Return [X, Y] of the center of cell containing provided text 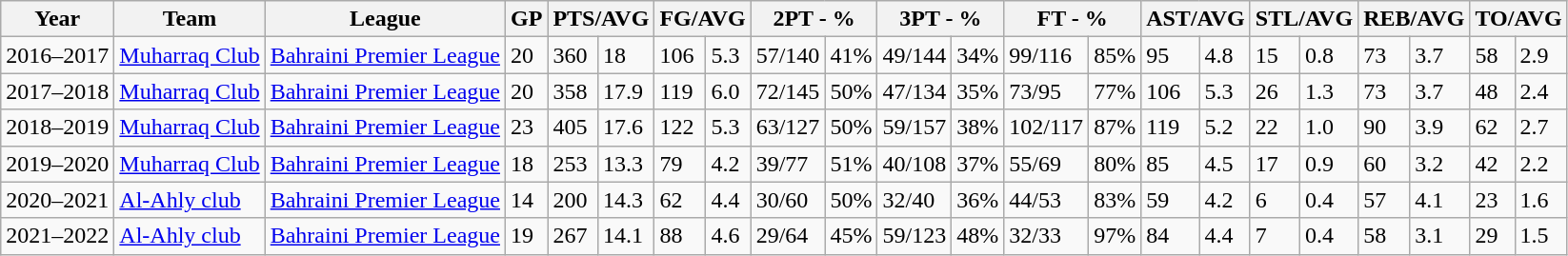
6 [1275, 200]
360 [573, 55]
48 [1492, 91]
80% [1115, 164]
358 [573, 91]
72/145 [788, 91]
84 [1170, 236]
253 [573, 164]
STL/AVG [1303, 19]
2018–2019 [57, 128]
League [385, 19]
17.6 [625, 128]
3PT - % [941, 19]
267 [573, 236]
41% [852, 55]
4.8 [1225, 55]
FT - % [1073, 19]
57 [1384, 200]
45% [852, 236]
Team [190, 19]
30/60 [788, 200]
39/77 [788, 164]
1.6 [1541, 200]
4.6 [728, 236]
73/95 [1046, 91]
122 [680, 128]
59 [1170, 200]
99/116 [1046, 55]
1.0 [1330, 128]
0.9 [1330, 164]
3.2 [1440, 164]
14.1 [625, 236]
35% [977, 91]
REB/AVG [1414, 19]
0.8 [1330, 55]
4.1 [1440, 200]
2.2 [1541, 164]
44/53 [1046, 200]
13.3 [625, 164]
60 [1384, 164]
2.7 [1541, 128]
Year [57, 19]
42 [1492, 164]
34% [977, 55]
2016–2017 [57, 55]
2020–2021 [57, 200]
48% [977, 236]
97% [1115, 236]
63/127 [788, 128]
29 [1492, 236]
77% [1115, 91]
AST/AVG [1196, 19]
26 [1275, 91]
59/157 [915, 128]
40/108 [915, 164]
83% [1115, 200]
47/134 [915, 91]
32/40 [915, 200]
14.3 [625, 200]
7 [1275, 236]
17.9 [625, 91]
49/144 [915, 55]
PTS/AVG [601, 19]
5.2 [1225, 128]
22 [1275, 128]
38% [977, 128]
1.5 [1541, 236]
85% [1115, 55]
85 [1170, 164]
2.4 [1541, 91]
2.9 [1541, 55]
15 [1275, 55]
17 [1275, 164]
3.9 [1440, 128]
3.1 [1440, 236]
2PT - % [814, 19]
88 [680, 236]
37% [977, 164]
102/117 [1046, 128]
2021–2022 [57, 236]
32/33 [1046, 236]
FG/AVG [703, 19]
200 [573, 200]
2019–2020 [57, 164]
GP [526, 19]
51% [852, 164]
55/69 [1046, 164]
6.0 [728, 91]
2017–2018 [57, 91]
4.5 [1225, 164]
29/64 [788, 236]
TO/AVG [1518, 19]
14 [526, 200]
36% [977, 200]
90 [1384, 128]
87% [1115, 128]
1.3 [1330, 91]
57/140 [788, 55]
19 [526, 236]
59/123 [915, 236]
405 [573, 128]
79 [680, 164]
95 [1170, 55]
